Return the [X, Y] coordinate for the center point of the cell that contains the specified text.  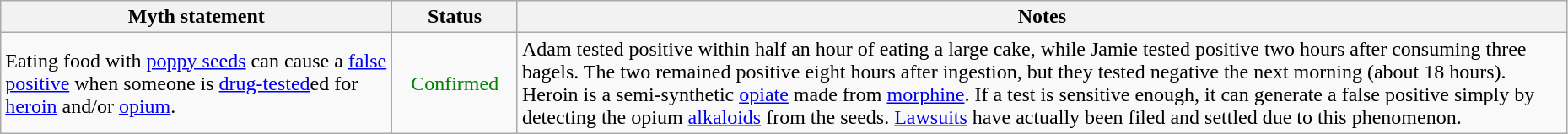
Confirmed [455, 83]
Myth statement [197, 17]
Notes [1042, 17]
Eating food with poppy seeds can cause a false positive when someone is drug-testeded for heroin and/or opium. [197, 83]
Status [455, 17]
